Locate the cell with the specified text and output its [X, Y] center coordinate. 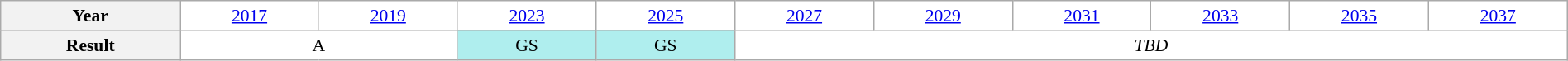
2031 [1082, 16]
Year [91, 16]
2017 [250, 16]
2025 [666, 16]
2029 [943, 16]
2033 [1221, 16]
A [319, 45]
2035 [1360, 16]
TBD [1151, 45]
2019 [388, 16]
2027 [805, 16]
Result [91, 45]
2023 [527, 16]
2037 [1498, 16]
